Extract the [X, Y] coordinate from the center of the cell holding the provided text.  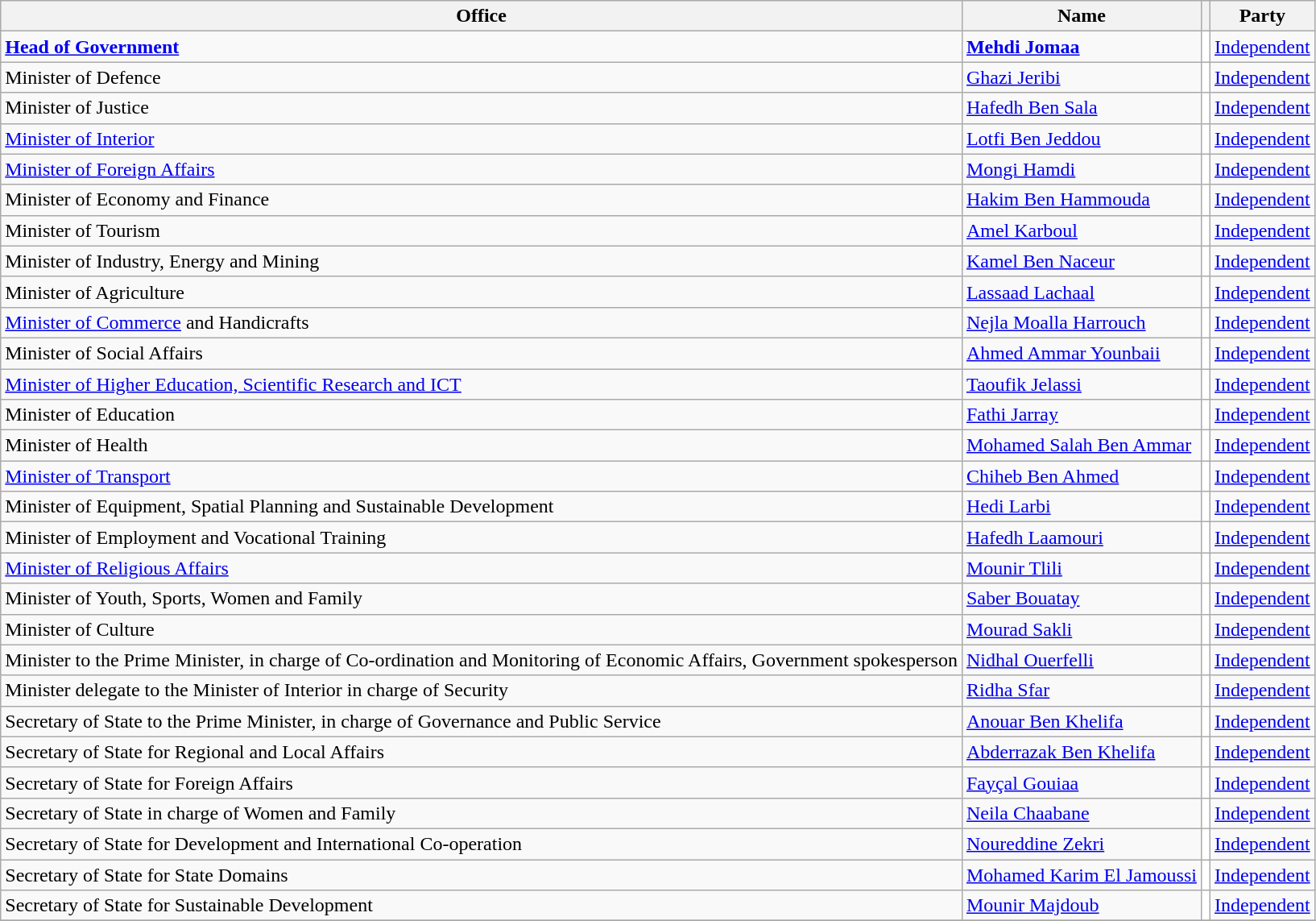
Ahmed Ammar Younbaii [1081, 353]
Nejla Moalla Harrouch [1081, 322]
Minister of Agriculture [482, 292]
Minister of Interior [482, 139]
Minister of Equipment, Spatial Planning and Sustainable Development [482, 507]
Minister of Education [482, 415]
Minister of Health [482, 446]
Secretary of State to the Prime Minister, in charge of Governance and Public Service [482, 721]
Fathi Jarray [1081, 415]
Mohamed Salah Ben Ammar [1081, 446]
Minister of Economy and Finance [482, 200]
Minister of Youth, Sports, Women and Family [482, 599]
Party [1263, 16]
Minister of Industry, Energy and Mining [482, 261]
Mongi Hamdi [1081, 169]
Hedi Larbi [1081, 507]
Amel Karboul [1081, 230]
Minister of Employment and Vocational Training [482, 537]
Mounir Tlili [1081, 568]
Taoufik Jelassi [1081, 384]
Secretary of State for State Domains [482, 874]
Mourad Sakli [1081, 629]
Minister of Defence [482, 77]
Name [1081, 16]
Saber Bouatay [1081, 599]
Hafedh Ben Sala [1081, 108]
Lassaad Lachaal [1081, 292]
Secretary of State for Sustainable Development [482, 906]
Fayçal Gouiaa [1081, 782]
Minister of Religious Affairs [482, 568]
Kamel Ben Naceur [1081, 261]
Mohamed Karim El Jamoussi [1081, 874]
Minister of Social Affairs [482, 353]
Secretary of State for Foreign Affairs [482, 782]
Hafedh Laamouri [1081, 537]
Office [482, 16]
Secretary of State in charge of Women and Family [482, 813]
Lotfi Ben Jeddou [1081, 139]
Secretary of State for Regional and Local Affairs [482, 752]
Nidhal Ouerfelli [1081, 660]
Minister of Justice [482, 108]
Minister of Commerce and Handicrafts [482, 322]
Abderrazak Ben Khelifa [1081, 752]
Mehdi Jomaa [1081, 47]
Neila Chaabane [1081, 813]
Ghazi Jeribi [1081, 77]
Ridha Sfar [1081, 691]
Minister to the Prime Minister, in charge of Co-ordination and Monitoring of Economic Affairs, Government spokesperson [482, 660]
Mounir Majdoub [1081, 906]
Noureddine Zekri [1081, 844]
Minister of Foreign Affairs [482, 169]
Minister delegate to the Minister of Interior in charge of Security [482, 691]
Head of Government [482, 47]
Minister of Transport [482, 476]
Secretary of State for Development and International Co-operation [482, 844]
Anouar Ben Khelifa [1081, 721]
Minister of Higher Education, Scientific Research and ICT [482, 384]
Minister of Culture [482, 629]
Chiheb Ben Ahmed [1081, 476]
Hakim Ben Hammouda [1081, 200]
Minister of Tourism [482, 230]
